Capture the cell that displays the provided text and extract its (X, Y) central coordinate. 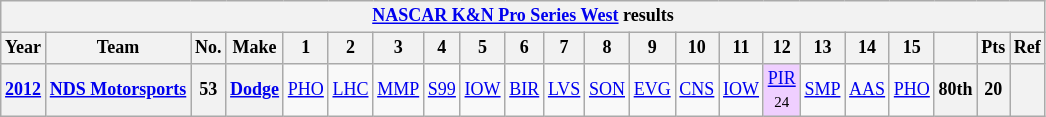
2012 (24, 90)
53 (208, 90)
No. (208, 48)
13 (822, 48)
80th (956, 90)
6 (524, 48)
20 (994, 90)
3 (398, 48)
10 (697, 48)
Dodge (255, 90)
2 (350, 48)
Year (24, 48)
CNS (697, 90)
EVG (652, 90)
11 (742, 48)
5 (482, 48)
S99 (442, 90)
PIR24 (782, 90)
Make (255, 48)
LVS (564, 90)
15 (912, 48)
Ref (1028, 48)
LHC (350, 90)
Team (118, 48)
Pts (994, 48)
8 (608, 48)
BIR (524, 90)
7 (564, 48)
4 (442, 48)
SON (608, 90)
1 (306, 48)
NASCAR K&N Pro Series West results (523, 16)
MMP (398, 90)
9 (652, 48)
AAS (868, 90)
12 (782, 48)
14 (868, 48)
NDS Motorsports (118, 90)
SMP (822, 90)
